Return [X, Y] of the center of cell containing provided text 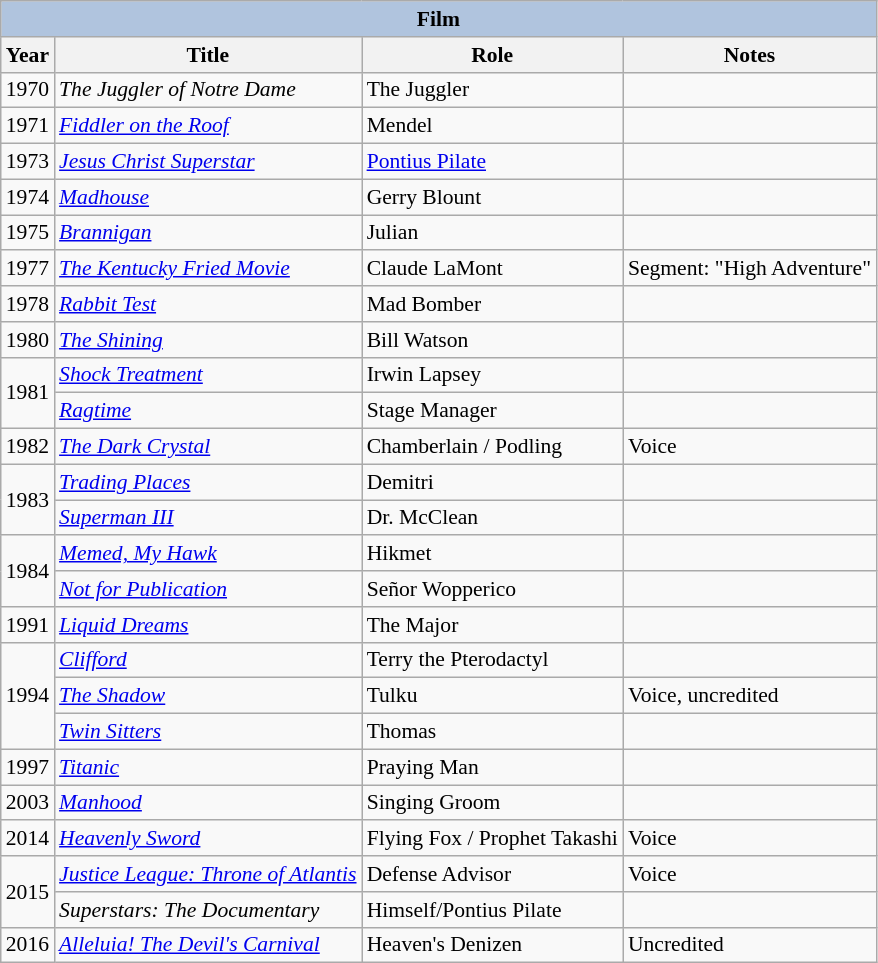
Stage Manager [492, 411]
Not for Publication [208, 589]
Ragtime [208, 411]
Thomas [492, 732]
Mendel [492, 126]
Señor Wopperico [492, 589]
Singing Groom [492, 803]
Rabbit Test [208, 304]
Title [208, 55]
Flying Fox / Prophet Takashi [492, 839]
Clifford [208, 660]
Superman III [208, 518]
1991 [28, 625]
Justice League: Throne of Atlantis [208, 874]
Dr. McClean [492, 518]
1982 [28, 447]
Year [28, 55]
Himself/Pontius Pilate [492, 910]
Alleluia! The Devil's Carnival [208, 945]
Julian [492, 233]
Irwin Lapsey [492, 375]
Segment: "High Adventure" [750, 269]
Tulku [492, 696]
Terry the Pterodactyl [492, 660]
Uncredited [750, 945]
Film [438, 19]
Manhood [208, 803]
The Shadow [208, 696]
2016 [28, 945]
1983 [28, 500]
The Kentucky Fried Movie [208, 269]
The Shining [208, 340]
Claude LaMont [492, 269]
Chamberlain / Podling [492, 447]
1977 [28, 269]
1975 [28, 233]
2014 [28, 839]
Heavenly Sword [208, 839]
The Major [492, 625]
1997 [28, 767]
Bill Watson [492, 340]
Brannigan [208, 233]
The Juggler [492, 90]
Mad Bomber [492, 304]
1973 [28, 162]
Voice, uncredited [750, 696]
Titanic [208, 767]
The Dark Crystal [208, 447]
1984 [28, 572]
1994 [28, 696]
2015 [28, 892]
Gerry Blount [492, 197]
Memed, My Hawk [208, 554]
The Juggler of Notre Dame [208, 90]
1970 [28, 90]
Liquid Dreams [208, 625]
Hikmet [492, 554]
Pontius Pilate [492, 162]
1971 [28, 126]
1974 [28, 197]
Praying Man [492, 767]
Heaven's Denizen [492, 945]
Jesus Christ Superstar [208, 162]
Demitri [492, 482]
Madhouse [208, 197]
Fiddler on the Roof [208, 126]
1980 [28, 340]
Role [492, 55]
Shock Treatment [208, 375]
Trading Places [208, 482]
2003 [28, 803]
Defense Advisor [492, 874]
1978 [28, 304]
1981 [28, 392]
Twin Sitters [208, 732]
Superstars: The Documentary [208, 910]
Notes [750, 55]
